Scan for the cell matching the given text and deliver its (x, y) coordinate at center. 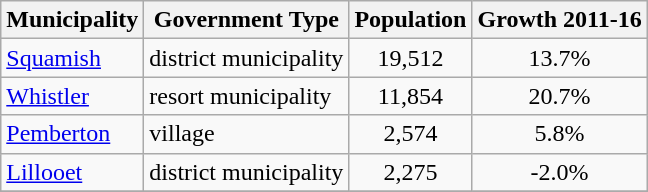
Municipality (72, 20)
5.8% (560, 134)
Population (410, 20)
Lillooet (72, 172)
resort municipality (246, 96)
2,275 (410, 172)
Growth 2011-16 (560, 20)
-2.0% (560, 172)
Pemberton (72, 134)
village (246, 134)
Whistler (72, 96)
Government Type (246, 20)
20.7% (560, 96)
13.7% (560, 58)
11,854 (410, 96)
2,574 (410, 134)
19,512 (410, 58)
Squamish (72, 58)
